Pinpoint the cell where the given text exists, returning its [X, Y] midpoint coordinate. 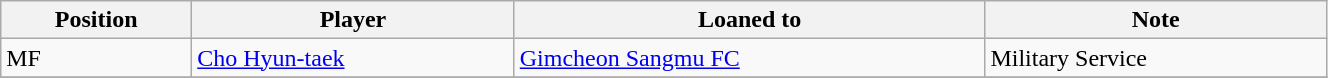
Note [1156, 20]
Military Service [1156, 58]
MF [96, 58]
Cho Hyun-taek [354, 58]
Player [354, 20]
Loaned to [750, 20]
Gimcheon Sangmu FC [750, 58]
Position [96, 20]
